Identify which cell holds the provided text, then report its [X, Y] central coordinate. 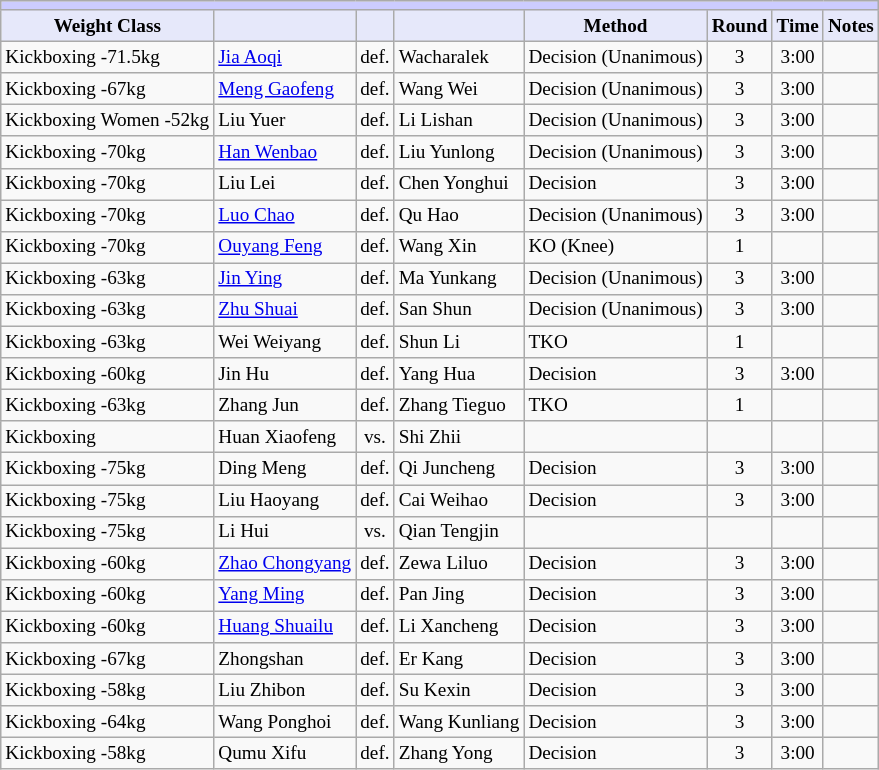
Zhang Jun [285, 405]
Wang Kunliang [459, 722]
Zhu Shuai [285, 310]
Li Hui [285, 532]
Qian Tengjin [459, 532]
Jin Hu [285, 374]
Ding Meng [285, 469]
Wang Wei [459, 89]
Wang Ponghoi [285, 722]
Zewa Liluo [459, 564]
Time [798, 26]
Han Wenbao [285, 152]
Liu Lei [285, 184]
Weight Class [108, 26]
Kickboxing [108, 437]
Kickboxing -71.5kg [108, 57]
Liu Haoyang [285, 500]
Kickboxing -64kg [108, 722]
Cai Weihao [459, 500]
Round [740, 26]
Er Kang [459, 658]
Meng Gaofeng [285, 89]
Liu Yunlong [459, 152]
Zhang Yong [459, 753]
KO (Knee) [616, 247]
Kickboxing Women -52kg [108, 121]
Liu Zhibon [285, 690]
Qumu Xifu [285, 753]
Ouyang Feng [285, 247]
Zhao Chongyang [285, 564]
Luo Chao [285, 216]
Liu Yuer [285, 121]
Notes [850, 26]
Shi Zhii [459, 437]
Yang Hua [459, 374]
Shun Li [459, 342]
San Shun [459, 310]
Zhongshan [285, 658]
Wacharalek [459, 57]
Qu Hao [459, 216]
Method [616, 26]
Zhang Tieguo [459, 405]
Li Lishan [459, 121]
Pan Jing [459, 595]
Huan Xiaofeng [285, 437]
Li Xancheng [459, 627]
Wei Weiyang [285, 342]
Ma Yunkang [459, 279]
Chen Yonghui [459, 184]
Yang Ming [285, 595]
Huang Shuailu [285, 627]
Jia Aoqi [285, 57]
Jin Ying [285, 279]
Wang Xin [459, 247]
Su Kexin [459, 690]
Qi Juncheng [459, 469]
